Pinpoint the cell where the given text exists, returning its (x, y) midpoint coordinate. 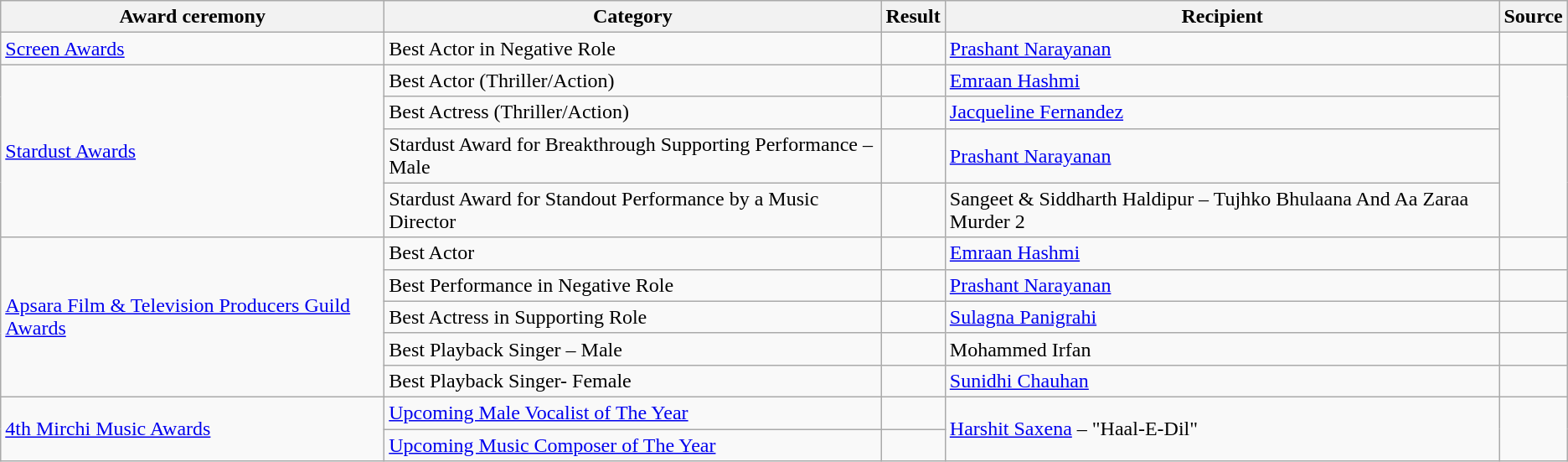
Harshit Saxena – "Haal-E-Dil" (1222, 428)
Award ceremony (193, 17)
Best Playback Singer – Male (633, 349)
Result (913, 17)
Best Actress in Supporting Role (633, 317)
Jacqueline Fernandez (1222, 112)
Apsara Film & Television Producers Guild Awards (193, 317)
Mohammed Irfan (1222, 349)
Stardust Award for Breakthrough Supporting Performance – Male (633, 156)
Upcoming Male Vocalist of The Year (633, 413)
Source (1533, 17)
Best Playback Singer- Female (633, 381)
Best Actress (Thriller/Action) (633, 112)
Recipient (1222, 17)
Sunidhi Chauhan (1222, 381)
4th Mirchi Music Awards (193, 428)
Category (633, 17)
Stardust Award for Standout Performance by a Music Director (633, 210)
Sulagna Panigrahi (1222, 317)
Best Actor (Thriller/Action) (633, 80)
Stardust Awards (193, 151)
Sangeet & Siddharth Haldipur – Tujhko Bhulaana And Aa Zaraa Murder 2 (1222, 210)
Best Actor in Negative Role (633, 49)
Screen Awards (193, 49)
Best Actor (633, 253)
Best Performance in Negative Role (633, 285)
Upcoming Music Composer of The Year (633, 445)
